Search for the cell housing the specified text and yield its (X, Y) center coordinate. 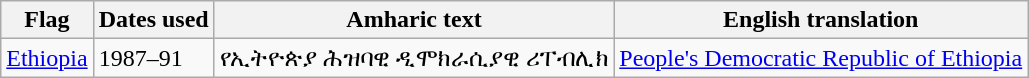
1987–91 (154, 58)
Dates used (154, 20)
Flag (47, 20)
English translation (821, 20)
Ethiopia (47, 58)
People's Democratic Republic of Ethiopia (821, 58)
Amharic text (414, 20)
የኢትዮጵያ ሕዝባዊ ዲሞክራሲያዊ ሪፐብሊክ (414, 58)
